Return the [X, Y] coordinate for the center point of the cell that contains the specified text.  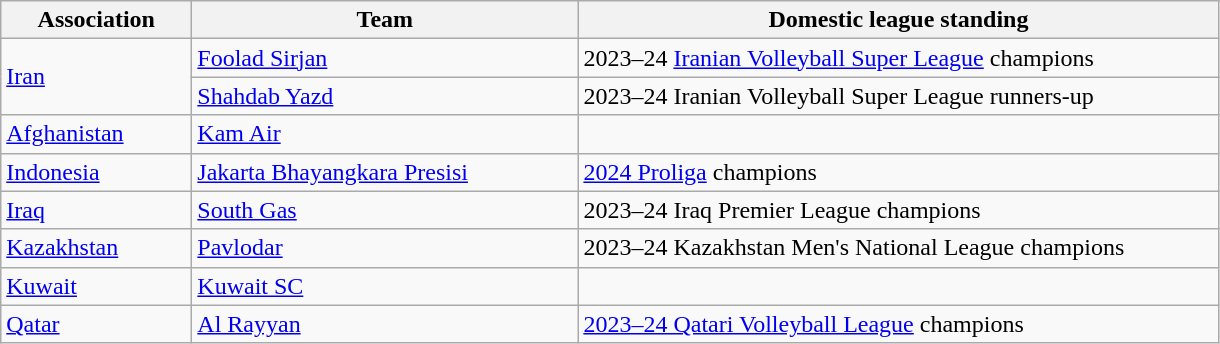
Association [96, 20]
Shahdab Yazd [385, 96]
Kuwait SC [385, 286]
Pavlodar [385, 248]
Domestic league standing [898, 20]
Foolad Sirjan [385, 58]
2023–24 Kazakhstan Men's National League champions [898, 248]
Kazakhstan [96, 248]
Indonesia [96, 172]
Jakarta Bhayangkara Presisi [385, 172]
2023–24 Qatari Volleyball League champions [898, 324]
2023–24 Iraq Premier League champions [898, 210]
Iran [96, 77]
Afghanistan [96, 134]
Kuwait [96, 286]
2023–24 Iranian Volleyball Super League champions [898, 58]
Qatar [96, 324]
Iraq [96, 210]
2023–24 Iranian Volleyball Super League runners-up [898, 96]
Team [385, 20]
2024 Proliga champions [898, 172]
Kam Air [385, 134]
Al Rayyan [385, 324]
South Gas [385, 210]
